Provide the [x, y] coordinate of the cell's center where the given text is located.  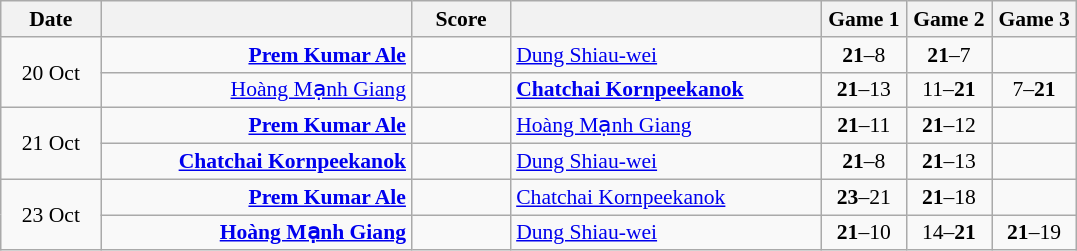
20 Oct [51, 72]
21–12 [948, 126]
21–7 [948, 55]
21–11 [864, 126]
Game 3 [1034, 19]
Date [51, 19]
Game 1 [864, 19]
Score [461, 19]
14–21 [948, 233]
21–10 [864, 233]
7–21 [1034, 90]
23–21 [864, 197]
23 Oct [51, 214]
Game 2 [948, 19]
21 Oct [51, 144]
21–19 [1034, 233]
11–21 [948, 90]
21–18 [948, 197]
